Pinpoint the cell where the given text exists, returning its (x, y) midpoint coordinate. 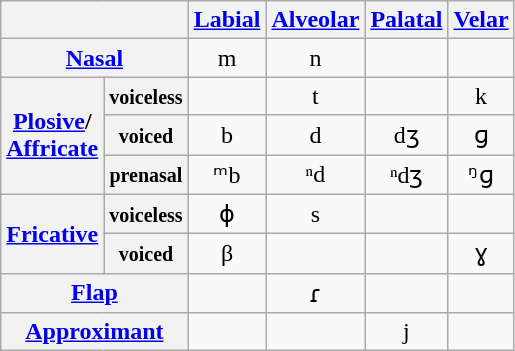
ᵐb (227, 174)
Fricative (52, 234)
t (316, 96)
Velar (481, 20)
ⁿd (316, 174)
Palatal (406, 20)
dʒ (406, 135)
d (316, 135)
Labial (227, 20)
ɡ (481, 135)
j (406, 332)
ⁿdʒ (406, 174)
n (316, 58)
ᵑɡ (481, 174)
Approximant (94, 332)
Flap (94, 293)
ɣ (481, 254)
k (481, 96)
Plosive/Affricate (52, 136)
prenasal (146, 174)
ɾ (316, 293)
Nasal (94, 58)
b (227, 135)
ɸ (227, 214)
s (316, 214)
β (227, 254)
Alveolar (316, 20)
m (227, 58)
